Identify which cell holds the provided text, then report its [X, Y] central coordinate. 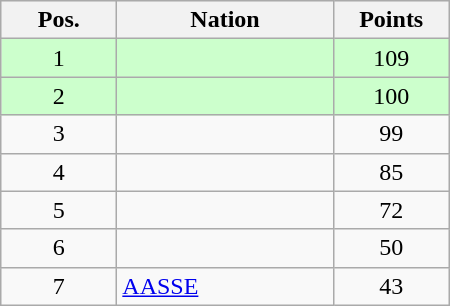
4 [59, 172]
Pos. [59, 20]
100 [391, 96]
6 [59, 248]
5 [59, 210]
85 [391, 172]
72 [391, 210]
99 [391, 134]
Nation [225, 20]
1 [59, 58]
7 [59, 286]
AASSE [225, 286]
Points [391, 20]
3 [59, 134]
43 [391, 286]
2 [59, 96]
109 [391, 58]
50 [391, 248]
